Find where the given text appears and provide that cell's center as [X, Y] coordinate. 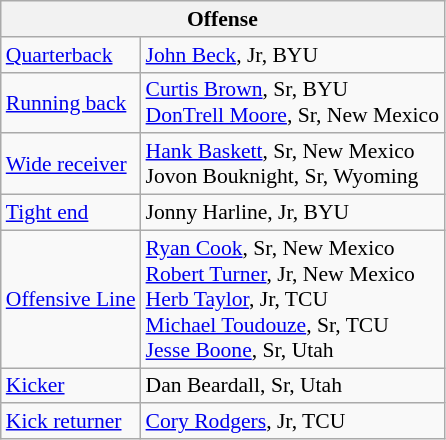
Kick returner [71, 422]
Offensive Line [71, 299]
John Beck, Jr, BYU [292, 55]
Ryan Cook, Sr, New MexicoRobert Turner, Jr, New MexicoHerb Taylor, Jr, TCUMichael Toudouze, Sr, TCUJesse Boone, Sr, Utah [292, 299]
Tight end [71, 213]
Running back [71, 102]
Hank Baskett, Sr, New MexicoJovon Bouknight, Sr, Wyoming [292, 164]
Dan Beardall, Sr, Utah [292, 386]
Quarterback [71, 55]
Wide receiver [71, 164]
Curtis Brown, Sr, BYUDonTrell Moore, Sr, New Mexico [292, 102]
Offense [222, 19]
Jonny Harline, Jr, BYU [292, 213]
Kicker [71, 386]
Cory Rodgers, Jr, TCU [292, 422]
